For the text-containing cell, return its midpoint in (X, Y) coordinate format. 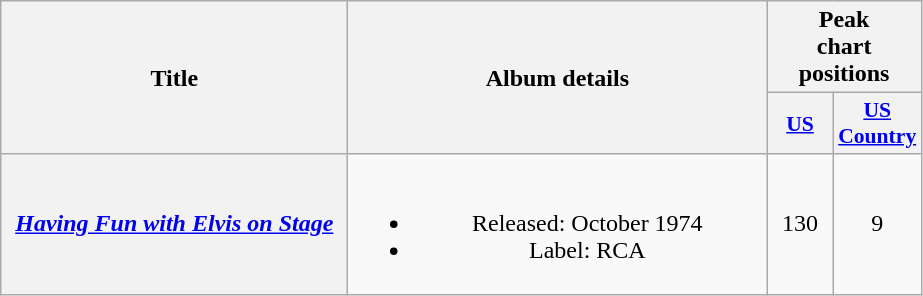
Peakchartpositions (844, 47)
Released: October 1974Label: RCA (558, 224)
130 (800, 224)
Having Fun with Elvis on Stage (174, 224)
Title (174, 78)
9 (877, 224)
US Country (877, 124)
US (800, 124)
Album details (558, 78)
